Extract the (x, y) coordinate from the center of the cell holding the provided text.  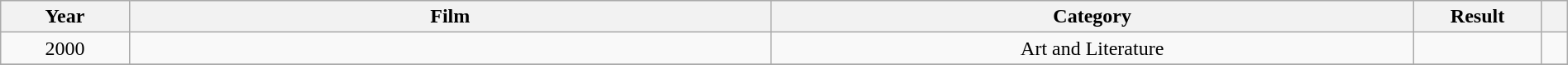
Year (65, 17)
Category (1092, 17)
Result (1477, 17)
Art and Literature (1092, 48)
Film (450, 17)
2000 (65, 48)
